Provide the [X, Y] coordinate of the cell's center where the given text is located.  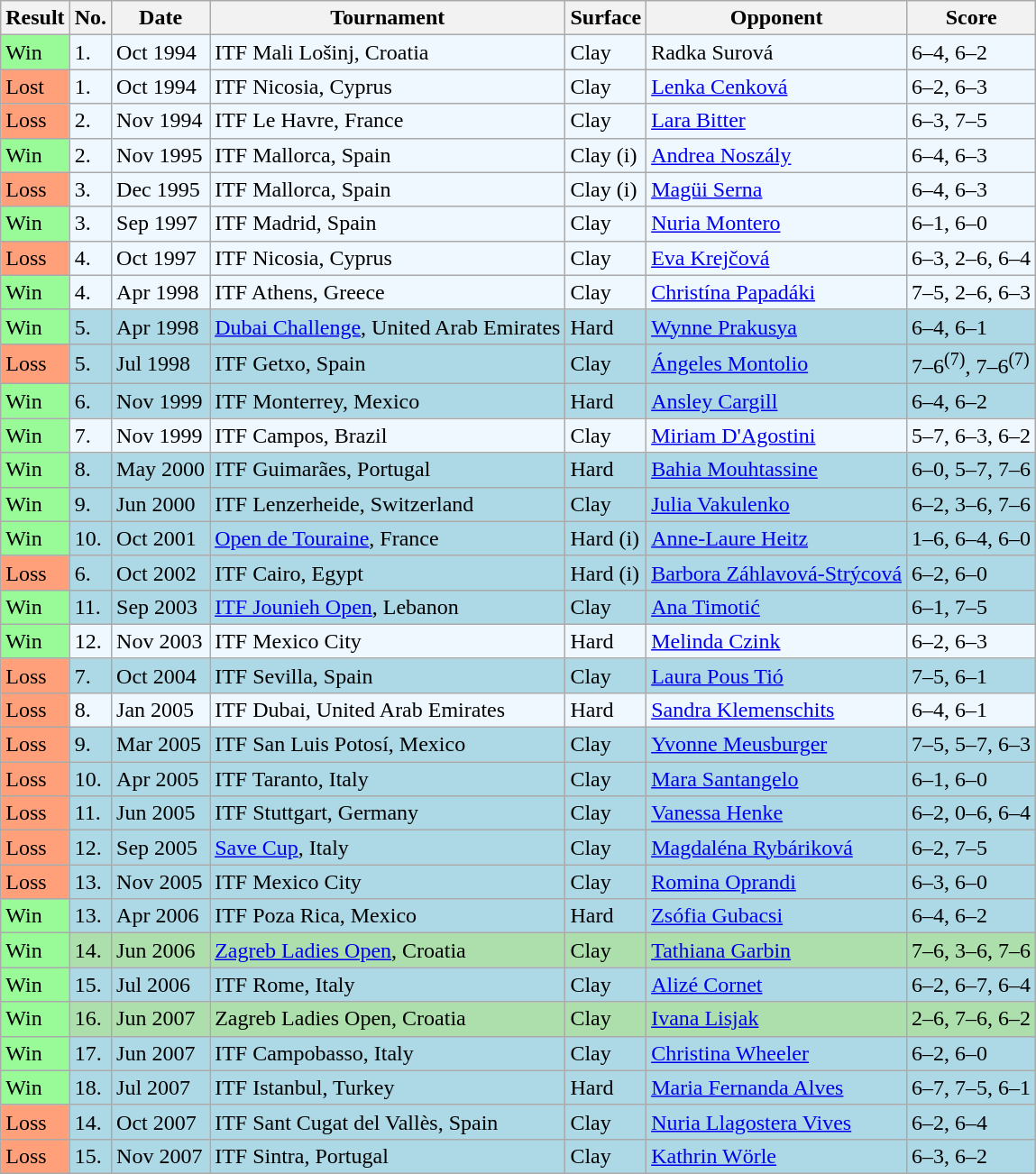
6–3, 2–6, 6–4 [972, 258]
Oct 2002 [160, 573]
ITF Mali Lošinj, Croatia [388, 52]
Save Cup, Italy [388, 848]
Magüi Serna [777, 189]
6–2, 6–4 [972, 1122]
May 2000 [160, 470]
Ángeles Montolio [777, 364]
ITF Monterrey, Mexico [388, 401]
Nov 2003 [160, 641]
Ana Timotić [777, 607]
Tathiana Garbin [777, 950]
7–6(7), 7–6(7) [972, 364]
Alizé Cornet [777, 985]
18. [90, 1087]
Jun 2000 [160, 504]
Lara Bitter [777, 121]
Jun 2005 [160, 813]
6–3, 6–0 [972, 882]
Magdaléna Rybáriková [777, 848]
Sandra Klemenschits [777, 710]
Surface [606, 18]
ITF Le Havre, France [388, 121]
Nuria Montero [777, 224]
6–1, 7–5 [972, 607]
Score [972, 18]
ITF Rome, Italy [388, 985]
Oct 1997 [160, 258]
ITF Cairo, Egypt [388, 573]
Miriam D'Agostini [777, 436]
Radka Surová [777, 52]
Anne-Laure Heitz [777, 538]
Ansley Cargill [777, 401]
Apr 2005 [160, 779]
6–3, 7–5 [972, 121]
Bahia Mouhtassine [777, 470]
16. [90, 1019]
2–6, 7–6, 6–2 [972, 1019]
Tournament [388, 18]
Jul 1998 [160, 364]
No. [90, 18]
1–6, 6–4, 6–0 [972, 538]
Eva Krejčová [777, 258]
6–2, 0–6, 6–4 [972, 813]
Nov 1994 [160, 121]
Lost [35, 87]
6–7, 7–5, 6–1 [972, 1087]
Christina Wheeler [777, 1053]
6–3, 6–2 [972, 1156]
Melinda Czink [777, 641]
ITF Campobasso, Italy [388, 1053]
Mar 2005 [160, 745]
Apr 2006 [160, 916]
Sep 1997 [160, 224]
Date [160, 18]
ITF Jounieh Open, Lebanon [388, 607]
Nov 2005 [160, 882]
6–2, 7–5 [972, 848]
Zsófia Gubacsi [777, 916]
Yvonne Meusburger [777, 745]
Vanessa Henke [777, 813]
ITF Lenzerheide, Switzerland [388, 504]
Jul 2006 [160, 985]
Jan 2005 [160, 710]
Jul 2007 [160, 1087]
Christína Papadáki [777, 292]
ITF San Luis Potosí, Mexico [388, 745]
Dec 1995 [160, 189]
7–5, 6–1 [972, 675]
Oct 2007 [160, 1122]
ITF Sintra, Portugal [388, 1156]
Sep 2003 [160, 607]
Nov 1995 [160, 155]
ITF Sant Cugat del Vallès, Spain [388, 1122]
Nov 2007 [160, 1156]
6–0, 5–7, 7–6 [972, 470]
ITF Istanbul, Turkey [388, 1087]
ITF Stuttgart, Germany [388, 813]
7–5, 2–6, 6–3 [972, 292]
Sep 2005 [160, 848]
ITF Getxo, Spain [388, 364]
5–7, 6–3, 6–2 [972, 436]
6–2, 3–6, 7–6 [972, 504]
Maria Fernanda Alves [777, 1087]
Result [35, 18]
Dubai Challenge, United Arab Emirates [388, 326]
Nuria Llagostera Vives [777, 1122]
Kathrin Wörle [777, 1156]
Romina Oprandi [777, 882]
7–5, 5–7, 6–3 [972, 745]
ITF Poza Rica, Mexico [388, 916]
Oct 2001 [160, 538]
ITF Guimarães, Portugal [388, 470]
ITF Taranto, Italy [388, 779]
Laura Pous Tió [777, 675]
ITF Madrid, Spain [388, 224]
Opponent [777, 18]
7–6, 3–6, 7–6 [972, 950]
Julia Vakulenko [777, 504]
ITF Sevilla, Spain [388, 675]
Ivana Lisjak [777, 1019]
Lenka Cenková [777, 87]
ITF Campos, Brazil [388, 436]
17. [90, 1053]
Jun 2006 [160, 950]
Mara Santangelo [777, 779]
6–2, 6–7, 6–4 [972, 985]
Oct 2004 [160, 675]
Open de Touraine, France [388, 538]
Andrea Noszály [777, 155]
Barbora Záhlavová-Strýcová [777, 573]
ITF Dubai, United Arab Emirates [388, 710]
ITF Athens, Greece [388, 292]
Wynne Prakusya [777, 326]
